Find where the given text appears and provide that cell's center as (x, y) coordinate. 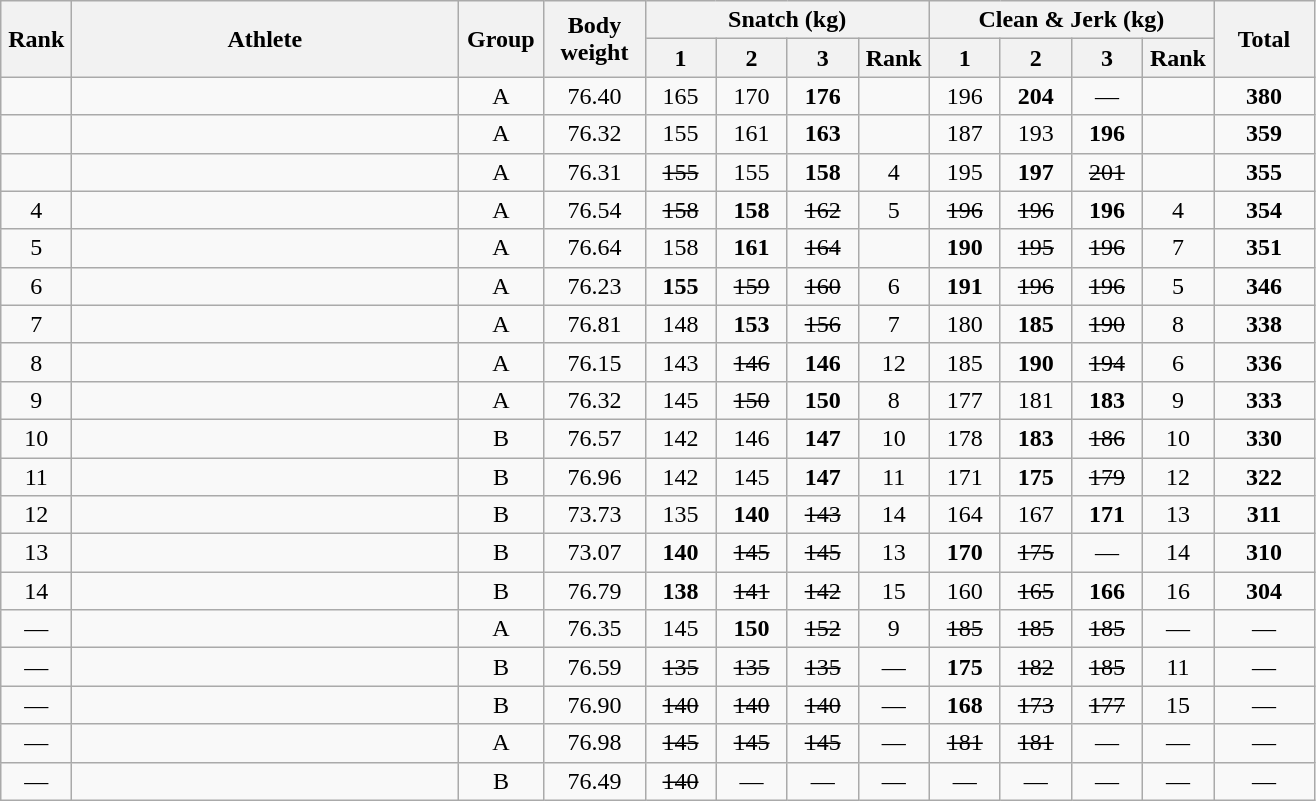
351 (1264, 248)
162 (822, 210)
Total (1264, 39)
76.96 (594, 477)
186 (1106, 438)
166 (1106, 591)
152 (822, 629)
76.79 (594, 591)
141 (752, 591)
76.81 (594, 324)
182 (1036, 667)
338 (1264, 324)
359 (1264, 134)
310 (1264, 553)
138 (680, 591)
76.64 (594, 248)
Group (501, 39)
380 (1264, 96)
76.54 (594, 210)
193 (1036, 134)
176 (822, 96)
76.98 (594, 743)
148 (680, 324)
346 (1264, 286)
76.57 (594, 438)
180 (964, 324)
197 (1036, 172)
153 (752, 324)
76.15 (594, 362)
Snatch (kg) (787, 20)
179 (1106, 477)
201 (1106, 172)
355 (1264, 172)
76.49 (594, 781)
76.40 (594, 96)
76.23 (594, 286)
311 (1264, 515)
167 (1036, 515)
191 (964, 286)
163 (822, 134)
76.35 (594, 629)
156 (822, 324)
76.31 (594, 172)
Body weight (594, 39)
354 (1264, 210)
322 (1264, 477)
168 (964, 705)
336 (1264, 362)
194 (1106, 362)
Athlete (265, 39)
73.73 (594, 515)
178 (964, 438)
76.90 (594, 705)
173 (1036, 705)
73.07 (594, 553)
76.59 (594, 667)
204 (1036, 96)
Clean & Jerk (kg) (1071, 20)
304 (1264, 591)
333 (1264, 400)
187 (964, 134)
159 (752, 286)
16 (1178, 591)
330 (1264, 438)
